From the cell containing the given text, extract its center point as [x, y] coordinate. 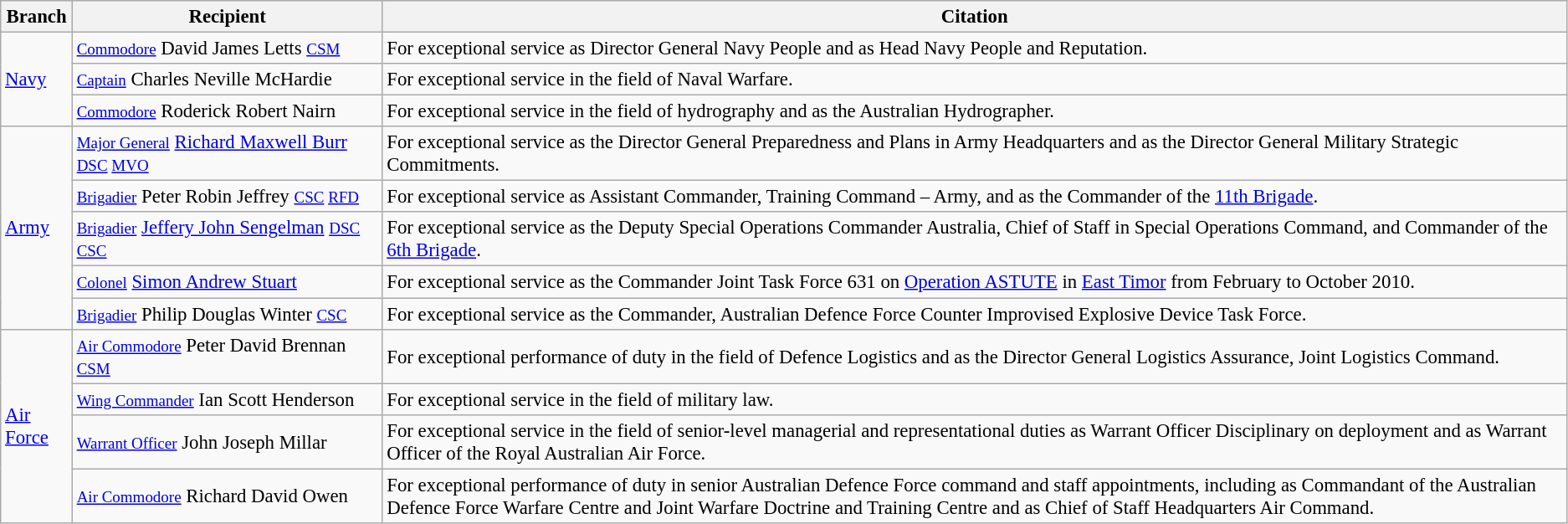
Air Commodore Richard David Owen [228, 496]
Commodore David James Letts CSM [228, 49]
Air Force [37, 425]
Citation [975, 17]
Brigadier Philip Douglas Winter CSC [228, 314]
For exceptional service as the Commander, Australian Defence Force Counter Improvised Explosive Device Task Force. [975, 314]
For exceptional service in the field of Naval Warfare. [975, 80]
Branch [37, 17]
Major General Richard Maxwell Burr DSC MVO [228, 154]
Commodore Roderick Robert Nairn [228, 111]
Navy [37, 80]
For exceptional service in the field of military law. [975, 399]
For exceptional service as Assistant Commander, Training Command – Army, and as the Commander of the 11th Brigade. [975, 197]
Army [37, 228]
Wing Commander Ian Scott Henderson [228, 399]
Warrant Officer John Joseph Millar [228, 442]
Colonel Simon Andrew Stuart [228, 282]
Captain Charles Neville McHardie [228, 80]
For exceptional service in the field of hydrography and as the Australian Hydrographer. [975, 111]
Brigadier Jeffery John Sengelman DSC CSC [228, 239]
For exceptional performance of duty in the field of Defence Logistics and as the Director General Logistics Assurance, Joint Logistics Command. [975, 357]
For exceptional service as the Commander Joint Task Force 631 on Operation ASTUTE in East Timor from February to October 2010. [975, 282]
Air Commodore Peter David Brennan CSM [228, 357]
Recipient [228, 17]
For exceptional service as Director General Navy People and as Head Navy People and Reputation. [975, 49]
Brigadier Peter Robin Jeffrey CSC RFD [228, 197]
